Locate the cell with the specified text and output its (x, y) center coordinate. 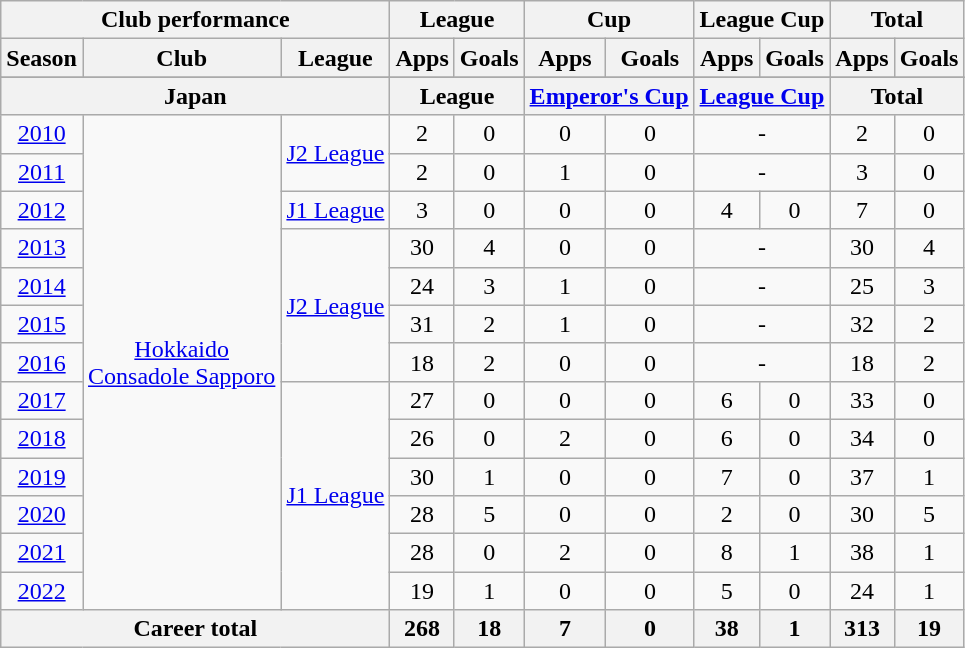
2019 (42, 477)
313 (862, 629)
2013 (42, 248)
25 (862, 286)
Cup (609, 20)
2016 (42, 362)
2022 (42, 591)
2018 (42, 438)
33 (862, 400)
Career total (196, 629)
Club (181, 58)
268 (422, 629)
32 (862, 324)
2011 (42, 172)
2020 (42, 515)
31 (422, 324)
2012 (42, 210)
37 (862, 477)
27 (422, 400)
2010 (42, 134)
2017 (42, 400)
HokkaidoConsadole Sapporo (181, 362)
Emperor's Cup (609, 96)
2014 (42, 286)
Japan (196, 96)
26 (422, 438)
Club performance (196, 20)
8 (726, 553)
Season (42, 58)
2021 (42, 553)
34 (862, 438)
2015 (42, 324)
